Identify which cell holds the provided text, then report its [X, Y] central coordinate. 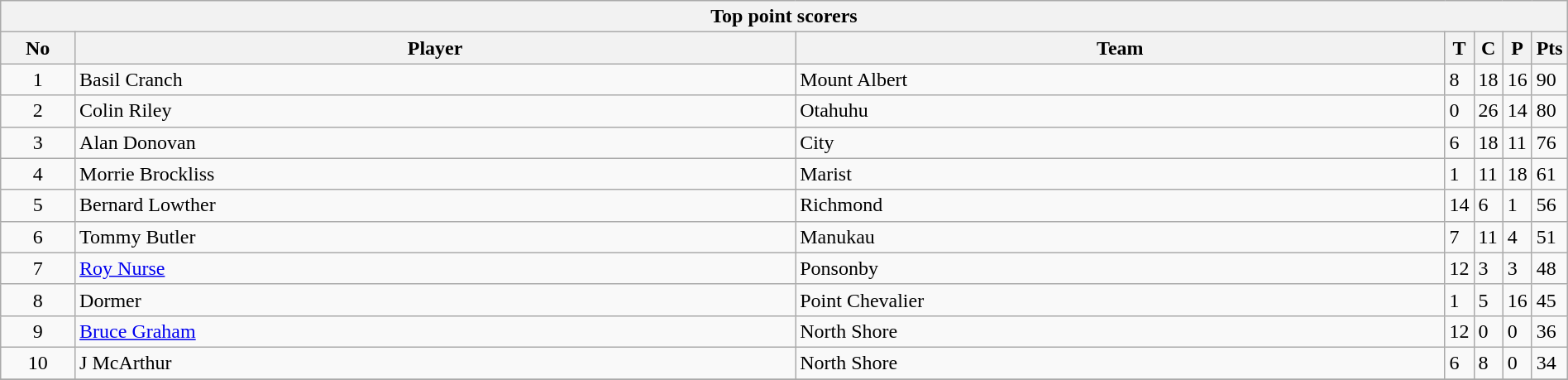
Dormer [435, 300]
Top point scorers [784, 17]
80 [1550, 111]
Bruce Graham [435, 331]
48 [1550, 268]
26 [1489, 111]
45 [1550, 300]
90 [1550, 79]
T [1459, 48]
Pts [1550, 48]
2 [38, 111]
J McArthur [435, 363]
Bernard Lowther [435, 205]
Alan Donovan [435, 142]
Player [435, 48]
61 [1550, 174]
Manukau [1120, 237]
76 [1550, 142]
No [38, 48]
Colin Riley [435, 111]
C [1489, 48]
34 [1550, 363]
36 [1550, 331]
10 [38, 363]
Marist [1120, 174]
Point Chevalier [1120, 300]
Mount Albert [1120, 79]
P [1517, 48]
Team [1120, 48]
Richmond [1120, 205]
51 [1550, 237]
56 [1550, 205]
9 [38, 331]
Morrie Brockliss [435, 174]
City [1120, 142]
Tommy Butler [435, 237]
Otahuhu [1120, 111]
Ponsonby [1120, 268]
Roy Nurse [435, 268]
Basil Cranch [435, 79]
